Detect which cell encompasses the target text, then output its (X, Y) center coordinate. 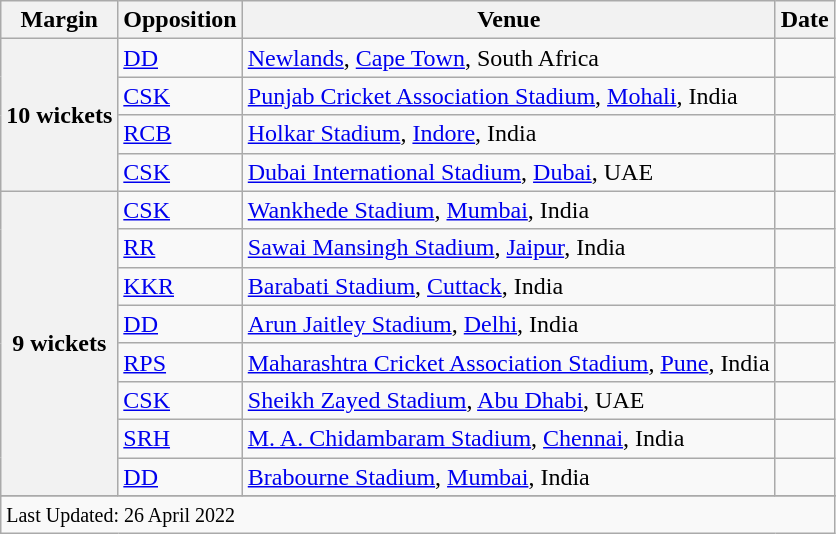
Venue (508, 20)
Brabourne Stadium, Mumbai, India (508, 477)
SRH (180, 438)
Holkar Stadium, Indore, India (508, 134)
Dubai International Stadium, Dubai, UAE (508, 172)
RCB (180, 134)
Sheikh Zayed Stadium, Abu Dhabi, UAE (508, 400)
Wankhede Stadium, Mumbai, India (508, 210)
Last Updated: 26 April 2022 (418, 515)
Newlands, Cape Town, South Africa (508, 58)
Margin (60, 20)
RPS (180, 362)
RR (180, 248)
Barabati Stadium, Cuttack, India (508, 286)
M. A. Chidambaram Stadium, Chennai, India (508, 438)
10 wickets (60, 115)
9 wickets (60, 343)
Arun Jaitley Stadium, Delhi, India (508, 324)
Opposition (180, 20)
KKR (180, 286)
Sawai Mansingh Stadium, Jaipur, India (508, 248)
Maharashtra Cricket Association Stadium, Pune, India (508, 362)
Punjab Cricket Association Stadium, Mohali, India (508, 96)
Date (804, 20)
